Locate the cell with the specified text and output its [X, Y] center coordinate. 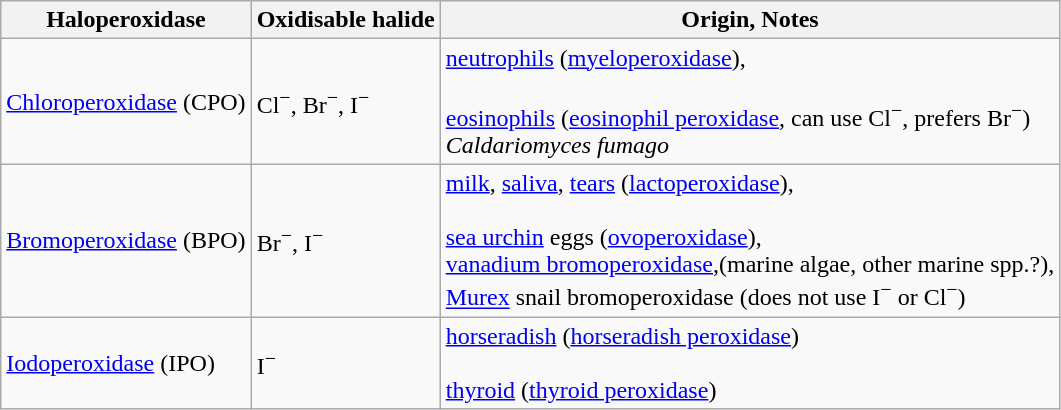
Iodoperoxidase (IPO) [126, 363]
neutrophils (myeloperoxidase),eosinophils (eosinophil peroxidase, can use Cl−, prefers Br−) Caldariomyces fumago [750, 102]
I− [346, 363]
Origin, Notes [750, 20]
Haloperoxidase [126, 20]
Cl−, Br−, I− [346, 102]
Chloroperoxidase (CPO) [126, 102]
Br−, I− [346, 240]
horseradish (horseradish peroxidase)thyroid (thyroid peroxidase) [750, 363]
Oxidisable halide [346, 20]
Bromoperoxidase (BPO) [126, 240]
